From the cell containing the given text, extract its center point as (x, y) coordinate. 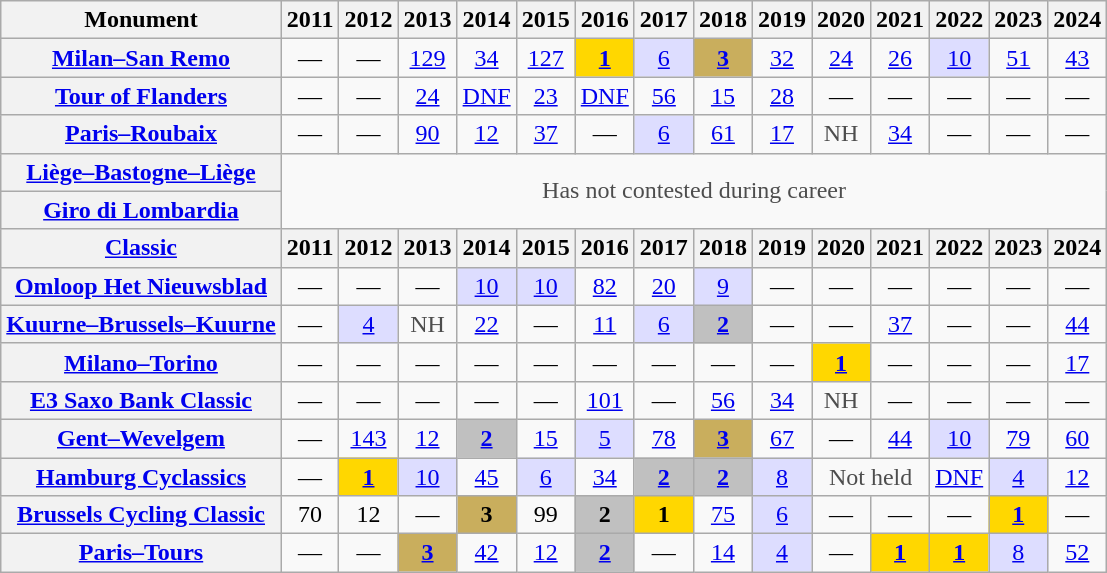
Omloop Het Nieuwsblad (141, 286)
90 (428, 134)
45 (486, 477)
61 (722, 134)
9 (722, 286)
52 (1078, 553)
Milano–Torino (141, 362)
22 (486, 324)
127 (546, 58)
Gent–Wevelgem (141, 438)
Monument (141, 20)
26 (900, 58)
Classic (141, 248)
14 (722, 553)
Paris–Roubaix (141, 134)
143 (368, 438)
60 (1078, 438)
99 (546, 515)
28 (782, 96)
5 (604, 438)
78 (664, 438)
Paris–Tours (141, 553)
82 (604, 286)
Not held (871, 477)
Kuurne–Brussels–Kuurne (141, 324)
11 (604, 324)
Brussels Cycling Classic (141, 515)
51 (1018, 58)
Milan–San Remo (141, 58)
42 (486, 553)
43 (1078, 58)
Giro di Lombardia (141, 210)
67 (782, 438)
Hamburg Cyclassics (141, 477)
Tour of Flanders (141, 96)
Liège–Bastogne–Liège (141, 172)
129 (428, 58)
79 (1018, 438)
101 (604, 400)
E3 Saxo Bank Classic (141, 400)
70 (310, 515)
75 (722, 515)
Has not contested during career (694, 191)
32 (782, 58)
23 (546, 96)
20 (664, 286)
